Scan for the cell matching the given text and deliver its (X, Y) coordinate at center. 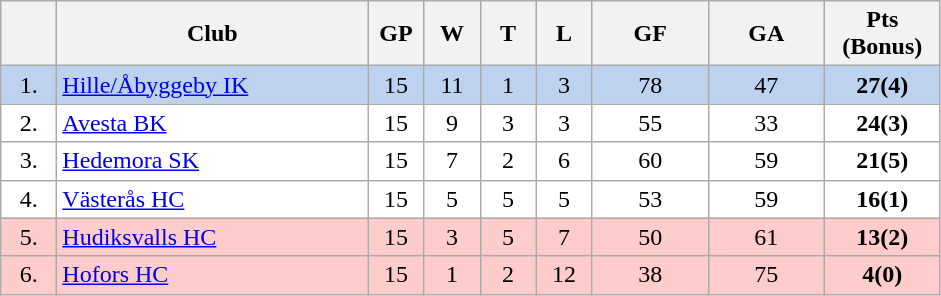
T (508, 34)
Avesta BK (212, 123)
Pts (Bonus) (882, 34)
24(3) (882, 123)
33 (766, 123)
5. (29, 237)
GF (650, 34)
4(0) (882, 275)
Club (212, 34)
53 (650, 199)
27(4) (882, 85)
6 (564, 161)
12 (564, 275)
60 (650, 161)
13(2) (882, 237)
61 (766, 237)
6. (29, 275)
Hedemora SK (212, 161)
11 (452, 85)
75 (766, 275)
21(5) (882, 161)
Hille/Åbyggeby IK (212, 85)
Hofors HC (212, 275)
16(1) (882, 199)
78 (650, 85)
38 (650, 275)
4. (29, 199)
Hudiksvalls HC (212, 237)
L (564, 34)
50 (650, 237)
W (452, 34)
3. (29, 161)
2. (29, 123)
55 (650, 123)
Västerås HC (212, 199)
GA (766, 34)
47 (766, 85)
9 (452, 123)
1. (29, 85)
GP (396, 34)
